Capture the cell that displays the provided text and extract its [X, Y] central coordinate. 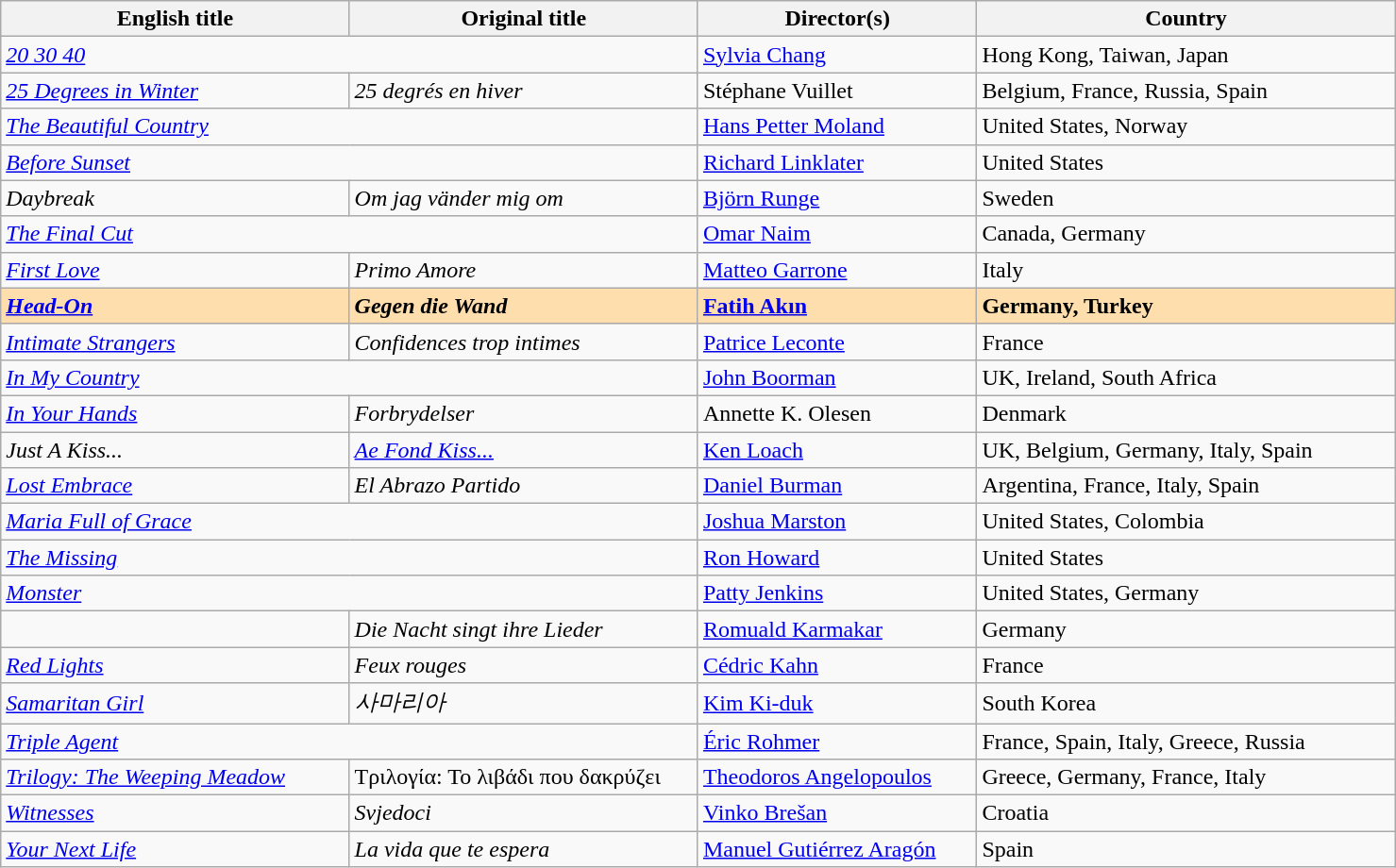
Stéphane Vuillet [836, 91]
In My Country [349, 377]
Witnesses [176, 813]
Triple Agent [349, 741]
Joshua Marston [836, 522]
Confidences trop intimes [523, 342]
France, Spain, Italy, Greece, Russia [1186, 741]
Omar Naim [836, 234]
The Final Cut [349, 234]
Maria Full of Grace [349, 522]
Daybreak [176, 198]
25 degrés en hiver [523, 91]
Italy [1186, 270]
Svjedoci [523, 813]
First Love [176, 270]
Monster [349, 593]
Hong Kong, Taiwan, Japan [1186, 55]
South Korea [1186, 704]
Cédric Kahn [836, 665]
Feux rouges [523, 665]
UK, Belgium, Germany, Italy, Spain [1186, 450]
John Boorman [836, 377]
Τριλογία: Το λιβάδι που δακρύζει [523, 777]
Patrice Leconte [836, 342]
Denmark [1186, 413]
사마리아 [523, 704]
Your Next Life [176, 849]
Fatih Akın [836, 306]
Éric Rohmer [836, 741]
Theodoros Angelopoulos [836, 777]
Country [1186, 19]
Daniel Burman [836, 486]
United States, Germany [1186, 593]
Primo Amore [523, 270]
Ron Howard [836, 558]
Kim Ki-duk [836, 704]
Om jag vänder mig om [523, 198]
The Missing [349, 558]
20 30 40 [349, 55]
Hans Petter Moland [836, 126]
Just A Kiss... [176, 450]
Intimate Strangers [176, 342]
Richard Linklater [836, 162]
Annette K. Olesen [836, 413]
La vida que te espera [523, 849]
Manuel Gutiérrez Aragón [836, 849]
UK, Ireland, South Africa [1186, 377]
Die Nacht singt ihre Lieder [523, 629]
El Abrazo Partido [523, 486]
Germany [1186, 629]
Spain [1186, 849]
Director(s) [836, 19]
Greece, Germany, France, Italy [1186, 777]
Lost Embrace [176, 486]
Patty Jenkins [836, 593]
Head-On [176, 306]
Ken Loach [836, 450]
Sylvia Chang [836, 55]
25 Degrees in Winter [176, 91]
Germany, Turkey [1186, 306]
Matteo Garrone [836, 270]
English title [176, 19]
Belgium, France, Russia, Spain [1186, 91]
United States, Colombia [1186, 522]
Trilogy: The Weeping Meadow [176, 777]
Vinko Brešan [836, 813]
Original title [523, 19]
In Your Hands [176, 413]
Before Sunset [349, 162]
Croatia [1186, 813]
The Beautiful Country [349, 126]
Björn Runge [836, 198]
Forbrydelser [523, 413]
United States, Norway [1186, 126]
Red Lights [176, 665]
Sweden [1186, 198]
Romuald Karmakar [836, 629]
Argentina, France, Italy, Spain [1186, 486]
Ae Fond Kiss... [523, 450]
Canada, Germany [1186, 234]
Gegen die Wand [523, 306]
Samaritan Girl [176, 704]
